Provide the [x, y] coordinate of the cell's center where the given text is located.  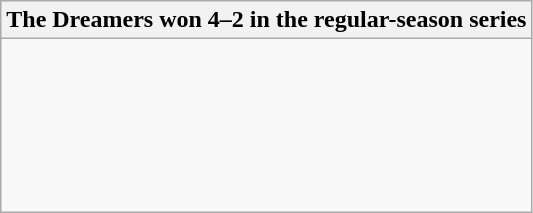
The Dreamers won 4–2 in the regular-season series [266, 20]
